For the text-containing cell, return its midpoint in (X, Y) coordinate format. 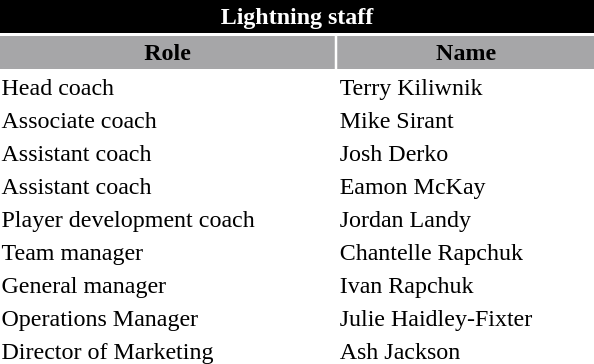
Associate coach (168, 120)
Name (466, 52)
Jordan Landy (466, 219)
Mike Sirant (466, 120)
Head coach (168, 87)
Player development coach (168, 219)
Eamon McKay (466, 186)
Ivan Rapchuk (466, 285)
Josh Derko (466, 153)
Role (168, 52)
Team manager (168, 252)
General manager (168, 285)
Chantelle Rapchuk (466, 252)
Lightning staff (297, 16)
Operations Manager (168, 318)
Julie Haidley-Fixter (466, 318)
Terry Kiliwnik (466, 87)
